Find where the given text appears and provide that cell's center as (x, y) coordinate. 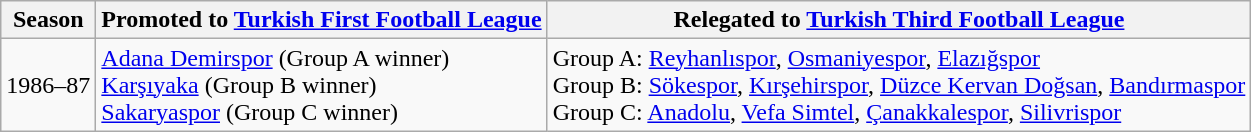
Relegated to Turkish Third Football League (899, 20)
Season (48, 20)
Promoted to Turkish First Football League (322, 20)
Adana Demirspor (Group A winner)Karşıyaka (Group B winner)Sakaryaspor (Group C winner) (322, 85)
1986–87 (48, 85)
